From the cell containing the given text, extract its center point as (X, Y) coordinate. 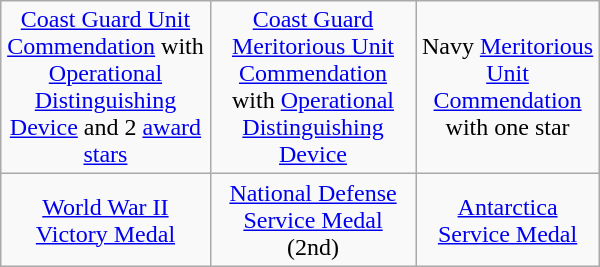
Coast Guard Meritorious Unit Commendation with Operational Distinguishing Device (313, 88)
Navy Meritorious Unit Commendation with one star (508, 88)
National Defense Service Medal (2nd) (313, 220)
Coast Guard Unit Commendation with Operational Distinguishing Device and 2 award stars (106, 88)
World War II Victory Medal (106, 220)
Antarctica Service Medal (508, 220)
